Locate the cell with the specified text and output its [X, Y] center coordinate. 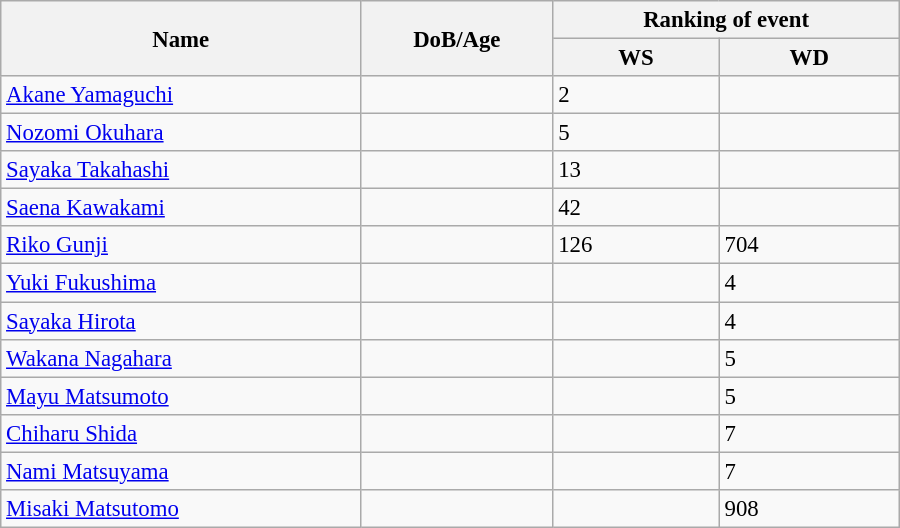
Chiharu Shida [181, 433]
704 [809, 245]
Sayaka Takahashi [181, 170]
Wakana Nagahara [181, 358]
Name [181, 38]
Sayaka Hirota [181, 321]
2 [636, 95]
Mayu Matsumoto [181, 396]
Nami Matsuyama [181, 471]
WD [809, 58]
DoB/Age [457, 38]
Misaki Matsutomo [181, 509]
Ranking of event [726, 20]
908 [809, 509]
Saena Kawakami [181, 208]
13 [636, 170]
Akane Yamaguchi [181, 95]
126 [636, 245]
Riko Gunji [181, 245]
WS [636, 58]
Nozomi Okuhara [181, 133]
42 [636, 208]
Yuki Fukushima [181, 283]
